Locate the cell with the specified text and output its (X, Y) center coordinate. 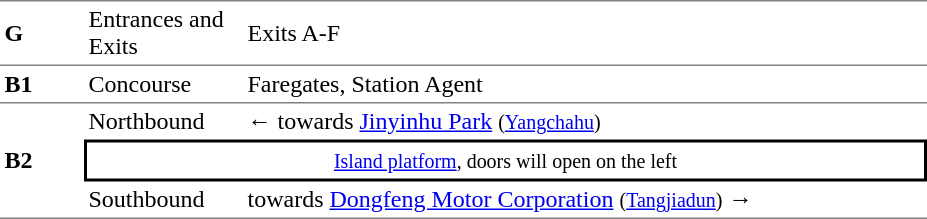
Concourse (164, 85)
Faregates, Station Agent (585, 85)
← towards Jinyinhu Park (Yangchahu) (585, 122)
Exits A-F (585, 33)
Entrances and Exits (164, 33)
G (42, 33)
Northbound (164, 122)
Island platform, doors will open on the left (506, 161)
B1 (42, 85)
